Pinpoint the cell where the given text exists, returning its (X, Y) midpoint coordinate. 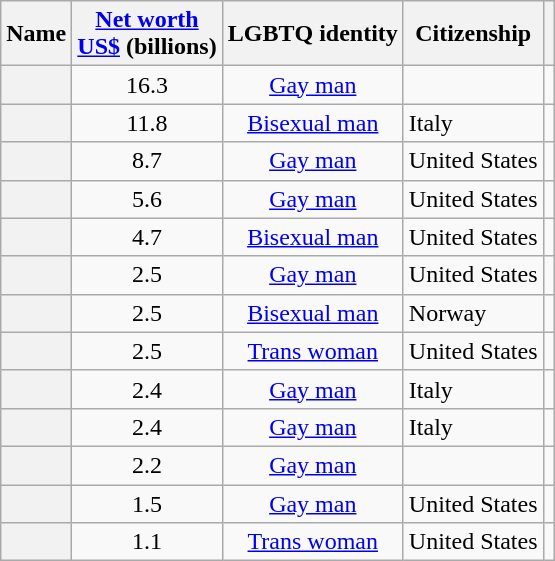
Norway (473, 313)
1.1 (147, 542)
Net worthUS$ (billions) (147, 34)
5.6 (147, 199)
2.2 (147, 465)
LGBTQ identity (312, 34)
16.3 (147, 85)
Citizenship (473, 34)
Name (36, 34)
4.7 (147, 237)
8.7 (147, 161)
11.8 (147, 123)
1.5 (147, 503)
